Identify which cell holds the provided text, then report its [X, Y] central coordinate. 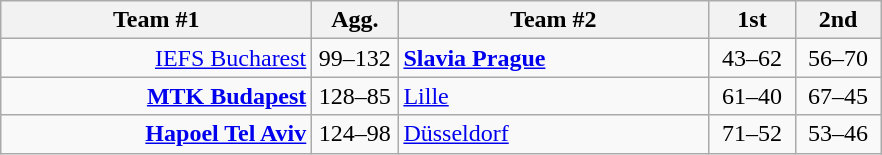
MTK Budapest [156, 96]
124–98 [355, 134]
43–62 [752, 58]
71–52 [752, 134]
Hapoel Tel Aviv [156, 134]
53–46 [838, 134]
67–45 [838, 96]
IEFS Bucharest [156, 58]
1st [752, 20]
Team #1 [156, 20]
128–85 [355, 96]
56–70 [838, 58]
99–132 [355, 58]
2nd [838, 20]
Team #2 [554, 20]
Agg. [355, 20]
61–40 [752, 96]
Slavia Prague [554, 58]
Düsseldorf [554, 134]
Lille [554, 96]
